Return the (x, y) coordinate for the center point of the cell that contains the specified text.  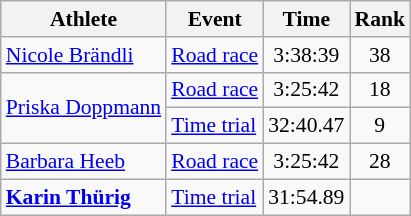
Time (306, 19)
31:54.89 (306, 197)
Karin Thürig (84, 197)
28 (380, 162)
18 (380, 90)
38 (380, 55)
Nicole Brändli (84, 55)
Rank (380, 19)
32:40.47 (306, 126)
Barbara Heeb (84, 162)
Event (214, 19)
Athlete (84, 19)
Priska Doppmann (84, 108)
9 (380, 126)
3:38:39 (306, 55)
